Scan for the cell matching the given text and deliver its (X, Y) coordinate at center. 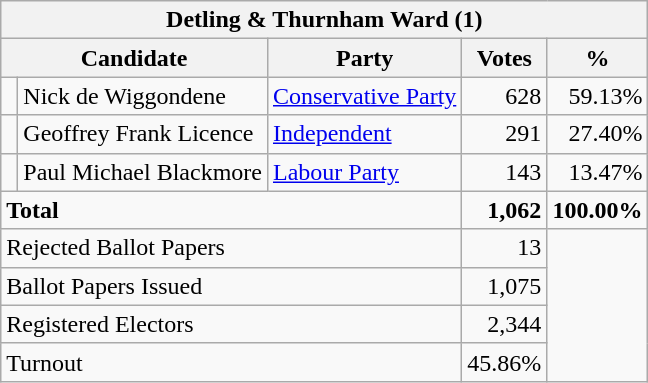
59.13% (598, 96)
100.00% (598, 210)
Conservative Party (364, 96)
Paul Michael Blackmore (143, 172)
13 (504, 248)
Independent (364, 134)
Nick de Wiggondene (143, 96)
1,075 (504, 286)
13.47% (598, 172)
Party (364, 58)
628 (504, 96)
Geoffrey Frank Licence (143, 134)
291 (504, 134)
Turnout (232, 362)
% (598, 58)
2,344 (504, 324)
Votes (504, 58)
Detling & Thurnham Ward (1) (324, 20)
27.40% (598, 134)
Labour Party (364, 172)
143 (504, 172)
Ballot Papers Issued (232, 286)
45.86% (504, 362)
Total (232, 210)
Candidate (134, 58)
Rejected Ballot Papers (232, 248)
1,062 (504, 210)
Registered Electors (232, 324)
